Return (X, Y) of the center of cell containing provided text 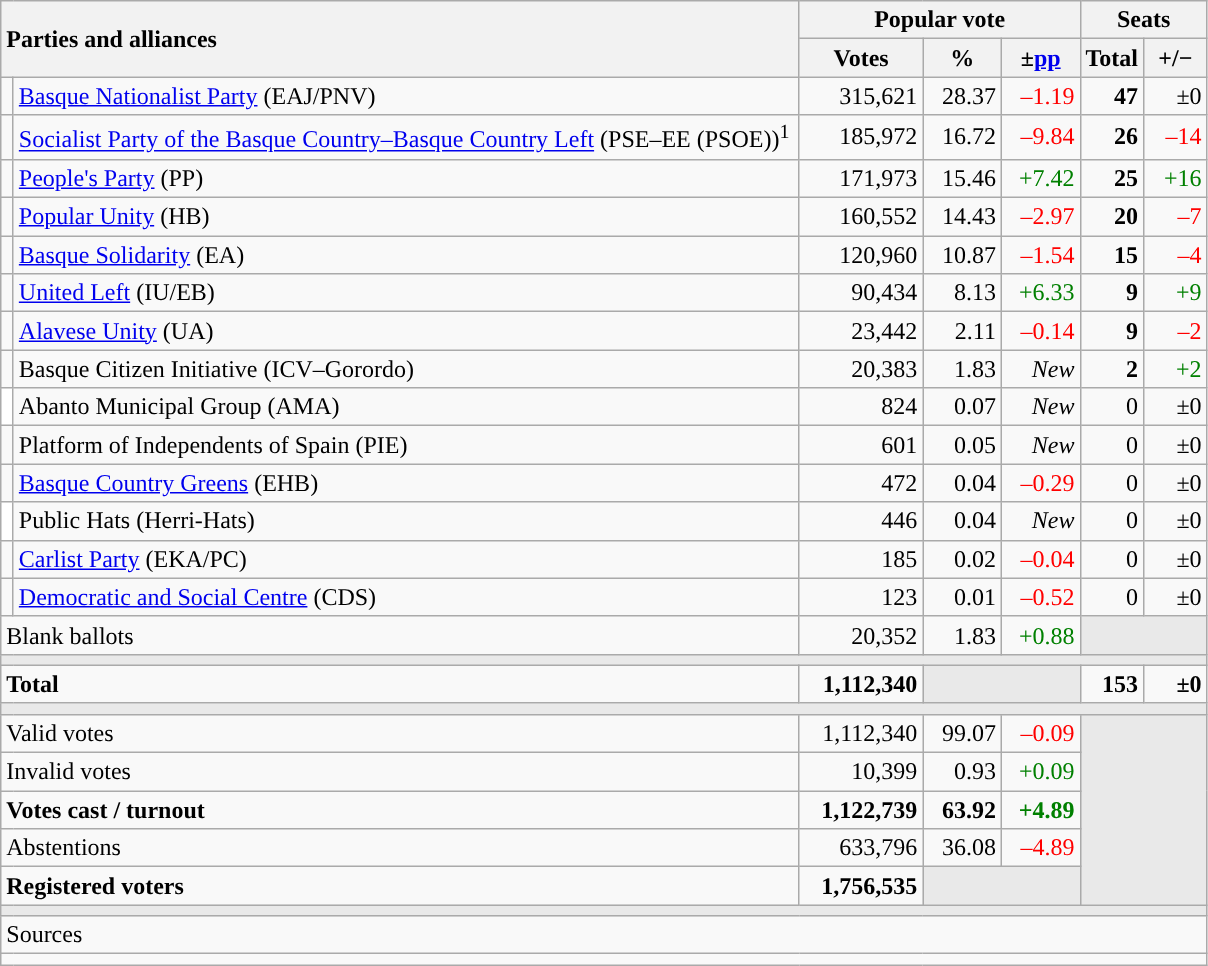
36.08 (962, 848)
633,796 (861, 848)
–1.54 (1040, 255)
+0.88 (1040, 635)
0.93 (962, 772)
Basque Solidarity (EA) (406, 255)
+/− (1176, 58)
Parties and alliances (400, 39)
14.43 (962, 217)
0.05 (962, 445)
120,960 (861, 255)
Platform of Independents of Spain (PIE) (406, 445)
1,122,739 (861, 810)
2 (1112, 369)
–4 (1176, 255)
% (962, 58)
+0.09 (1040, 772)
–7 (1176, 217)
Basque Country Greens (EHB) (406, 483)
–0.14 (1040, 331)
153 (1112, 684)
Registered voters (400, 886)
Basque Nationalist Party (EAJ/PNV) (406, 96)
+4.89 (1040, 810)
–2 (1176, 331)
Abanto Municipal Group (AMA) (406, 407)
Public Hats (Herri-Hats) (406, 521)
–0.09 (1040, 733)
±pp (1040, 58)
472 (861, 483)
+9 (1176, 293)
20,383 (861, 369)
2.11 (962, 331)
26 (1112, 138)
185,972 (861, 138)
–9.84 (1040, 138)
United Left (IU/EB) (406, 293)
20,352 (861, 635)
63.92 (962, 810)
–0.52 (1040, 597)
–0.04 (1040, 559)
601 (861, 445)
Invalid votes (400, 772)
824 (861, 407)
–0.29 (1040, 483)
Alavese Unity (UA) (406, 331)
Basque Citizen Initiative (ICV–Gorordo) (406, 369)
8.13 (962, 293)
+6.33 (1040, 293)
Popular Unity (HB) (406, 217)
0.07 (962, 407)
Popular vote (940, 20)
171,973 (861, 178)
16.72 (962, 138)
160,552 (861, 217)
+16 (1176, 178)
123 (861, 597)
15.46 (962, 178)
People's Party (PP) (406, 178)
15 (1112, 255)
Carlist Party (EKA/PC) (406, 559)
10.87 (962, 255)
–4.89 (1040, 848)
–1.19 (1040, 96)
10,399 (861, 772)
–14 (1176, 138)
+7.42 (1040, 178)
20 (1112, 217)
Votes (861, 58)
Sources (604, 935)
0.01 (962, 597)
+2 (1176, 369)
28.37 (962, 96)
Democratic and Social Centre (CDS) (406, 597)
25 (1112, 178)
Blank ballots (400, 635)
315,621 (861, 96)
–2.97 (1040, 217)
Socialist Party of the Basque Country–Basque Country Left (PSE–EE (PSOE))1 (406, 138)
Votes cast / turnout (400, 810)
Seats (1144, 20)
23,442 (861, 331)
Abstentions (400, 848)
185 (861, 559)
99.07 (962, 733)
90,434 (861, 293)
0.02 (962, 559)
Valid votes (400, 733)
446 (861, 521)
1,756,535 (861, 886)
47 (1112, 96)
